Find where the given text appears and provide that cell's center as (X, Y) coordinate. 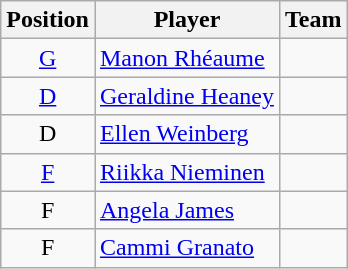
Manon Rhéaume (186, 58)
Cammi Granato (186, 248)
Geraldine Heaney (186, 96)
Position (48, 20)
Angela James (186, 210)
Riikka Nieminen (186, 172)
Ellen Weinberg (186, 134)
Team (313, 20)
Player (186, 20)
G (48, 58)
